For the text-containing cell, return its midpoint in (X, Y) coordinate format. 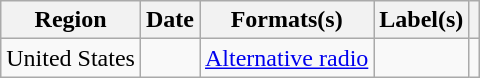
Region (71, 20)
Date (170, 20)
United States (71, 58)
Alternative radio (287, 58)
Label(s) (422, 20)
Formats(s) (287, 20)
